Capture the cell that displays the provided text and extract its [X, Y] central coordinate. 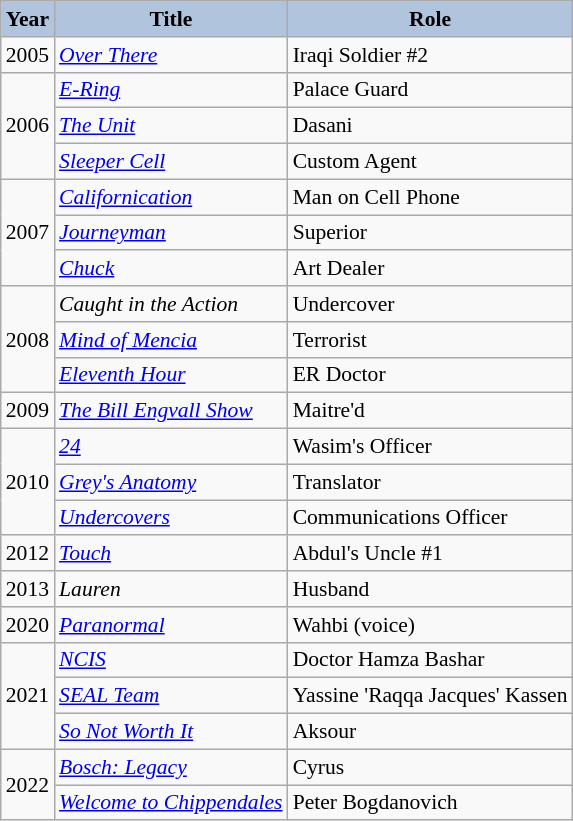
2009 [28, 411]
Chuck [171, 269]
E-Ring [171, 90]
2008 [28, 340]
Communications Officer [430, 518]
Journeyman [171, 233]
Art Dealer [430, 269]
24 [171, 447]
2013 [28, 589]
Aksour [430, 732]
2020 [28, 625]
2022 [28, 784]
Cyrus [430, 767]
The Unit [171, 126]
Title [171, 19]
Dasani [430, 126]
2012 [28, 554]
Undercovers [171, 518]
Mind of Mencia [171, 340]
Superior [430, 233]
SEAL Team [171, 696]
Palace Guard [430, 90]
Husband [430, 589]
ER Doctor [430, 375]
Undercover [430, 304]
Custom Agent [430, 162]
Maitre'd [430, 411]
Man on Cell Phone [430, 197]
NCIS [171, 660]
Iraqi Soldier #2 [430, 55]
2005 [28, 55]
2010 [28, 482]
Terrorist [430, 340]
So Not Worth It [171, 732]
Role [430, 19]
Over There [171, 55]
Translator [430, 482]
Lauren [171, 589]
Sleeper Cell [171, 162]
2007 [28, 232]
Grey's Anatomy [171, 482]
Wahbi (voice) [430, 625]
Paranormal [171, 625]
Doctor Hamza Bashar [430, 660]
Wasim's Officer [430, 447]
Touch [171, 554]
Abdul's Uncle #1 [430, 554]
Year [28, 19]
Bosch: Legacy [171, 767]
Californication [171, 197]
2021 [28, 696]
Yassine 'Raqqa Jacques' Kassen [430, 696]
Eleventh Hour [171, 375]
Peter Bogdanovich [430, 803]
2006 [28, 126]
Welcome to Chippendales [171, 803]
The Bill Engvall Show [171, 411]
Caught in the Action [171, 304]
